Locate the cell with the specified text and output its (X, Y) center coordinate. 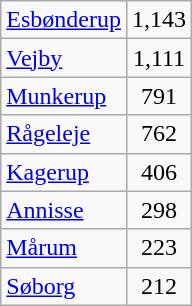
223 (158, 248)
298 (158, 210)
1,143 (158, 20)
Kagerup (64, 172)
Rågeleje (64, 134)
Søborg (64, 286)
Esbønderup (64, 20)
Mårum (64, 248)
1,111 (158, 58)
791 (158, 96)
406 (158, 172)
Annisse (64, 210)
212 (158, 286)
Vejby (64, 58)
762 (158, 134)
Munkerup (64, 96)
